Detect which cell encompasses the target text, then output its [x, y] center coordinate. 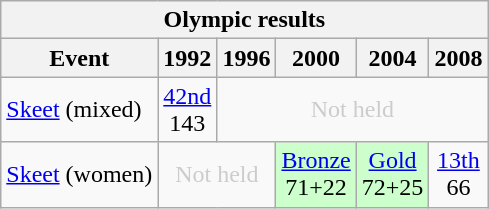
Olympic results [244, 20]
Bronze71+22 [316, 174]
Event [80, 58]
1992 [188, 58]
Gold72+25 [392, 174]
2008 [458, 58]
13th66 [458, 174]
Skeet (women) [80, 174]
2004 [392, 58]
1996 [246, 58]
2000 [316, 58]
Skeet (mixed) [80, 110]
42nd143 [188, 110]
